Return [x, y] of the center of cell containing provided text 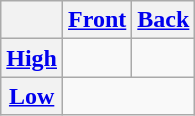
Back [164, 20]
High [32, 58]
Front [98, 20]
Low [32, 96]
